Determine the (X, Y) coordinate at the center of the cell enclosing the given text.  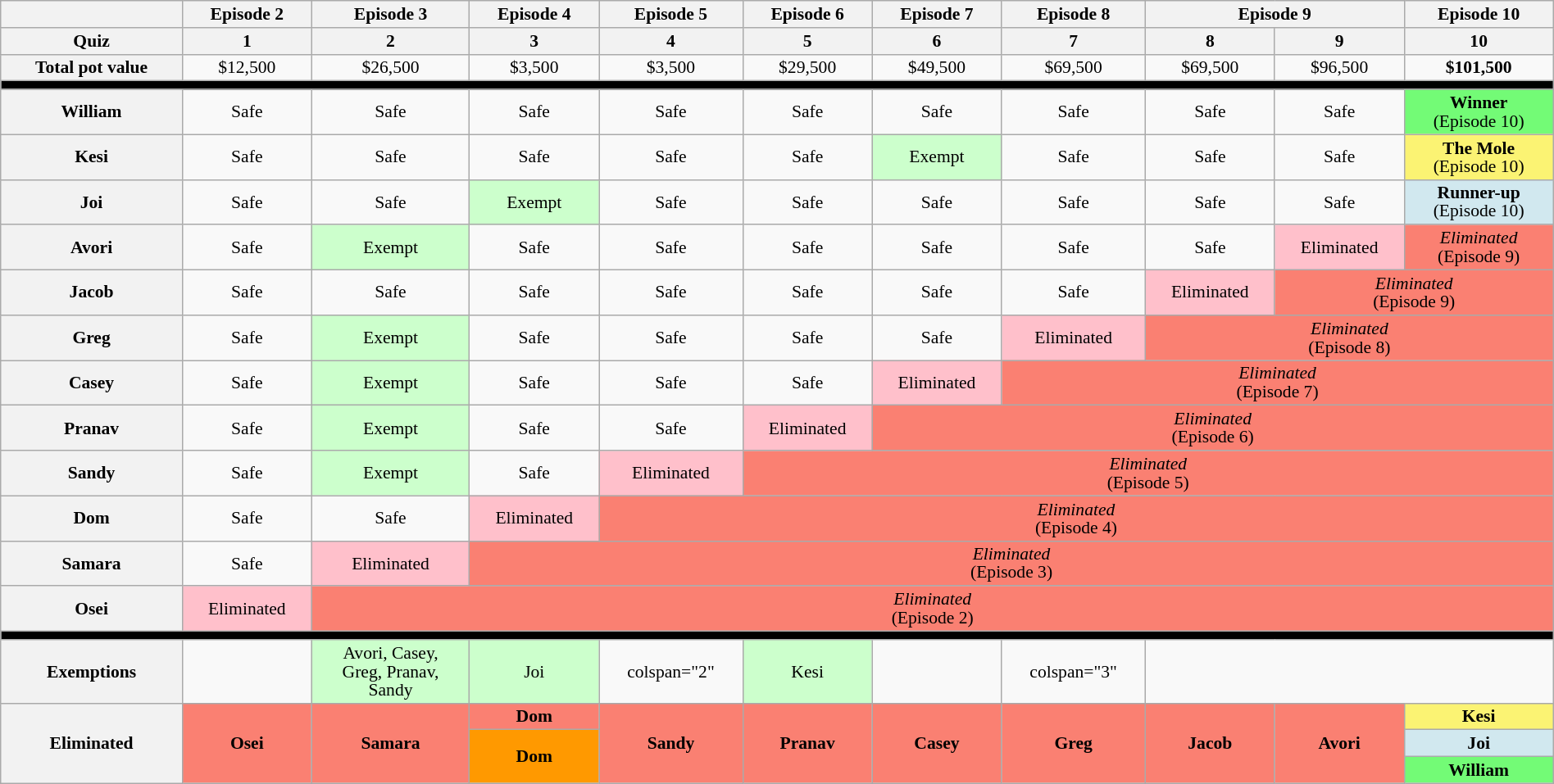
Episode 3 (390, 15)
Eliminated (Episode 6) (1213, 428)
colspan="3" (1074, 672)
8 (1210, 41)
$29,500 (807, 67)
7 (1074, 41)
Eliminated (Episode 8) (1349, 338)
Eliminated (Episode 7) (1277, 383)
2 (390, 41)
$26,500 (390, 67)
5 (807, 41)
$96,500 (1339, 67)
$101,500 (1479, 67)
3 (534, 41)
Episode 5 (671, 15)
$49,500 (937, 67)
1 (247, 41)
Episode 9 (1275, 15)
10 (1479, 41)
Eliminated (Episode 4) (1077, 518)
6 (937, 41)
Quiz (92, 41)
Episode 2 (247, 15)
$12,500 (247, 67)
Eliminated (Episode 2) (933, 610)
Episode 7 (937, 15)
Winner(Episode 10) (1479, 111)
Episode 8 (1074, 15)
4 (671, 41)
Exemptions (92, 672)
Episode 4 (534, 15)
Avori, Casey, Greg, Pranav, Sandy (390, 672)
9 (1339, 41)
Runner-up (Episode 10) (1479, 202)
Eliminated (Episode 3) (1011, 564)
The Mole(Episode 10) (1479, 157)
Episode 10 (1479, 15)
Episode 6 (807, 15)
Eliminated (Episode 5) (1147, 474)
Total pot value (92, 67)
colspan="2" (671, 672)
